Search for the cell housing the specified text and yield its [X, Y] center coordinate. 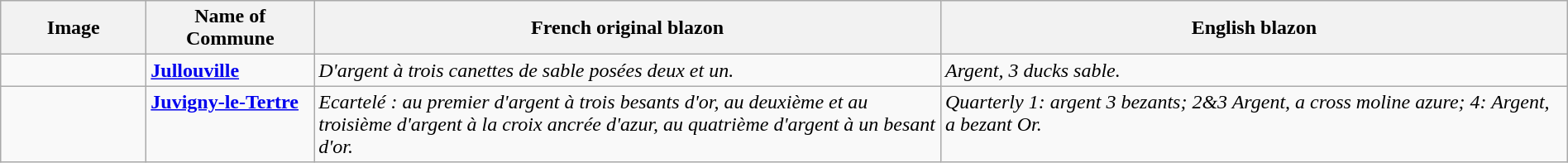
Argent, 3 ducks sable. [1254, 70]
French original blazon [628, 28]
Juvigny-le-Tertre [230, 124]
D'argent à trois canettes de sable posées deux et un. [628, 70]
English blazon [1254, 28]
Quarterly 1: argent 3 bezants; 2&3 Argent, a cross moline azure; 4: Argent, a bezant Or. [1254, 124]
Jullouville [230, 70]
Name of Commune [230, 28]
Image [74, 28]
